Return (x, y) of the center of cell containing provided text 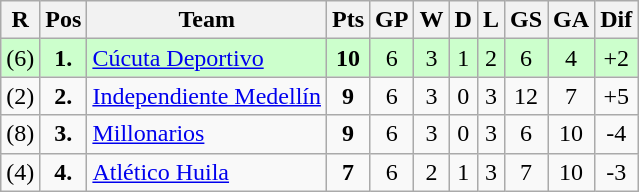
(2) (20, 96)
Atlético Huila (207, 172)
+2 (616, 58)
(6) (20, 58)
GP (392, 20)
2. (64, 96)
(8) (20, 134)
R (20, 20)
Dif (616, 20)
4 (572, 58)
Millonarios (207, 134)
GS (526, 20)
Pts (348, 20)
3. (64, 134)
+5 (616, 96)
Pos (64, 20)
Independiente Medellín (207, 96)
-3 (616, 172)
4. (64, 172)
1. (64, 58)
W (432, 20)
GA (572, 20)
D (463, 20)
-4 (616, 134)
L (490, 20)
(4) (20, 172)
12 (526, 96)
Cúcuta Deportivo (207, 58)
Team (207, 20)
